Extract the (X, Y) coordinate from the center of the cell holding the provided text.  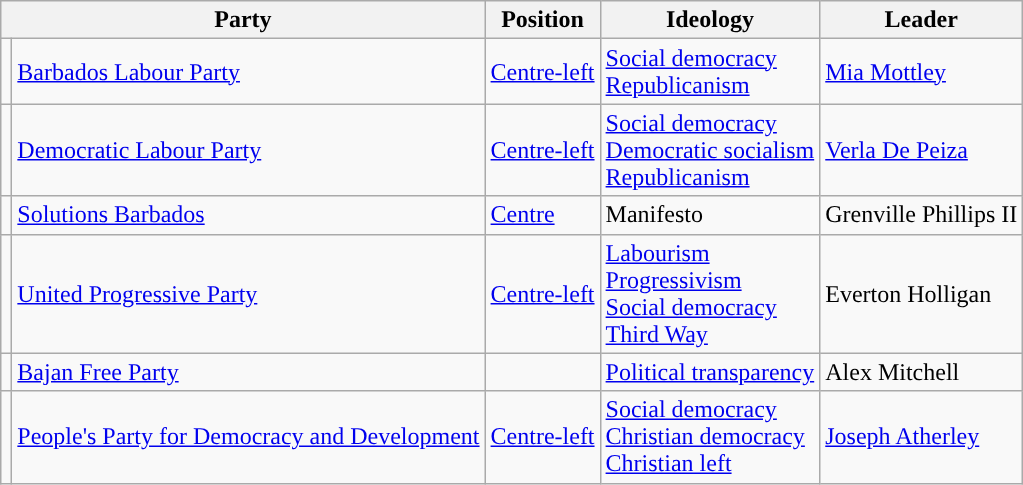
Joseph Atherley (922, 437)
Centre (542, 215)
Verla De Peiza (922, 150)
Solutions Barbados (248, 215)
Manifesto (710, 215)
Grenville Phillips II (922, 215)
Social democracyChristian democracyChristian left (710, 437)
Bajan Free Party (248, 372)
Mia Mottley (922, 72)
Political transparency (710, 372)
LabourismProgressivismSocial democracyThird Way (710, 294)
Social democracyRepublicanism (710, 72)
Everton Holligan (922, 294)
Position (542, 20)
Democratic Labour Party (248, 150)
Party (243, 20)
Barbados Labour Party (248, 72)
Leader (922, 20)
People's Party for Democracy and Development (248, 437)
Alex Mitchell (922, 372)
United Progressive Party (248, 294)
Ideology (710, 20)
Social democracyDemocratic socialismRepublicanism (710, 150)
